Capture the cell that displays the provided text and extract its (x, y) central coordinate. 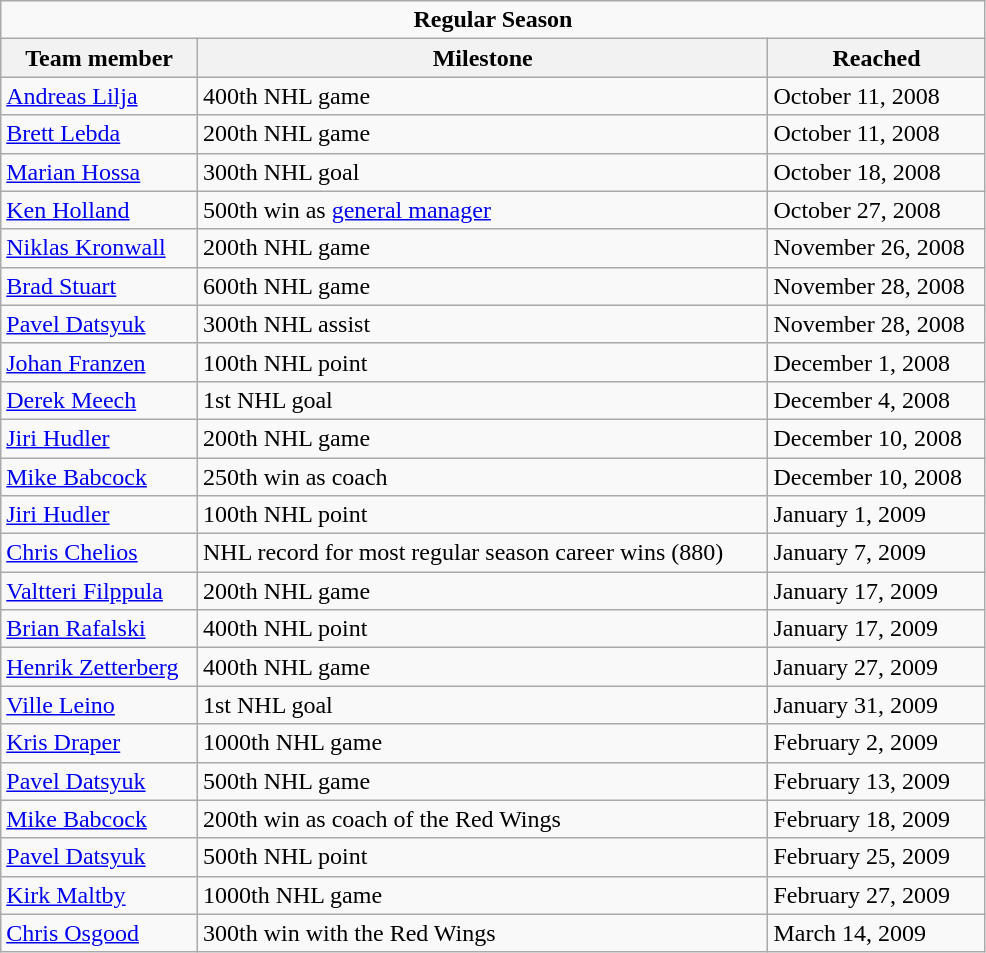
Team member (100, 58)
300th win with the Red Wings (482, 933)
200th win as coach of the Red Wings (482, 819)
Kirk Maltby (100, 895)
500th NHL point (482, 857)
January 7, 2009 (876, 553)
Kris Draper (100, 743)
Derek Meech (100, 400)
December 1, 2008 (876, 362)
500th NHL game (482, 781)
February 25, 2009 (876, 857)
500th win as general manager (482, 210)
Ville Leino (100, 705)
February 2, 2009 (876, 743)
Marian Hossa (100, 172)
February 13, 2009 (876, 781)
NHL record for most regular season career wins (880) (482, 553)
Chris Chelios (100, 553)
Chris Osgood (100, 933)
Milestone (482, 58)
November 26, 2008 (876, 248)
December 4, 2008 (876, 400)
February 18, 2009 (876, 819)
400th NHL point (482, 629)
Andreas Lilja (100, 96)
January 27, 2009 (876, 667)
Niklas Kronwall (100, 248)
Henrik Zetterberg (100, 667)
Brian Rafalski (100, 629)
January 1, 2009 (876, 515)
Johan Franzen (100, 362)
Regular Season (493, 20)
300th NHL assist (482, 324)
250th win as coach (482, 477)
January 31, 2009 (876, 705)
Brett Lebda (100, 134)
Ken Holland (100, 210)
Brad Stuart (100, 286)
Reached (876, 58)
February 27, 2009 (876, 895)
March 14, 2009 (876, 933)
October 27, 2008 (876, 210)
October 18, 2008 (876, 172)
Valtteri Filppula (100, 591)
600th NHL game (482, 286)
300th NHL goal (482, 172)
